Find where the given text appears and provide that cell's center as [X, Y] coordinate. 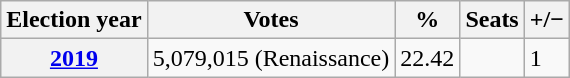
5,079,015 (Renaissance) [271, 58]
Seats [492, 20]
1 [546, 58]
22.42 [428, 58]
Votes [271, 20]
% [428, 20]
Election year [74, 20]
2019 [74, 58]
+/− [546, 20]
